Find where the given text appears and provide that cell's center as (x, y) coordinate. 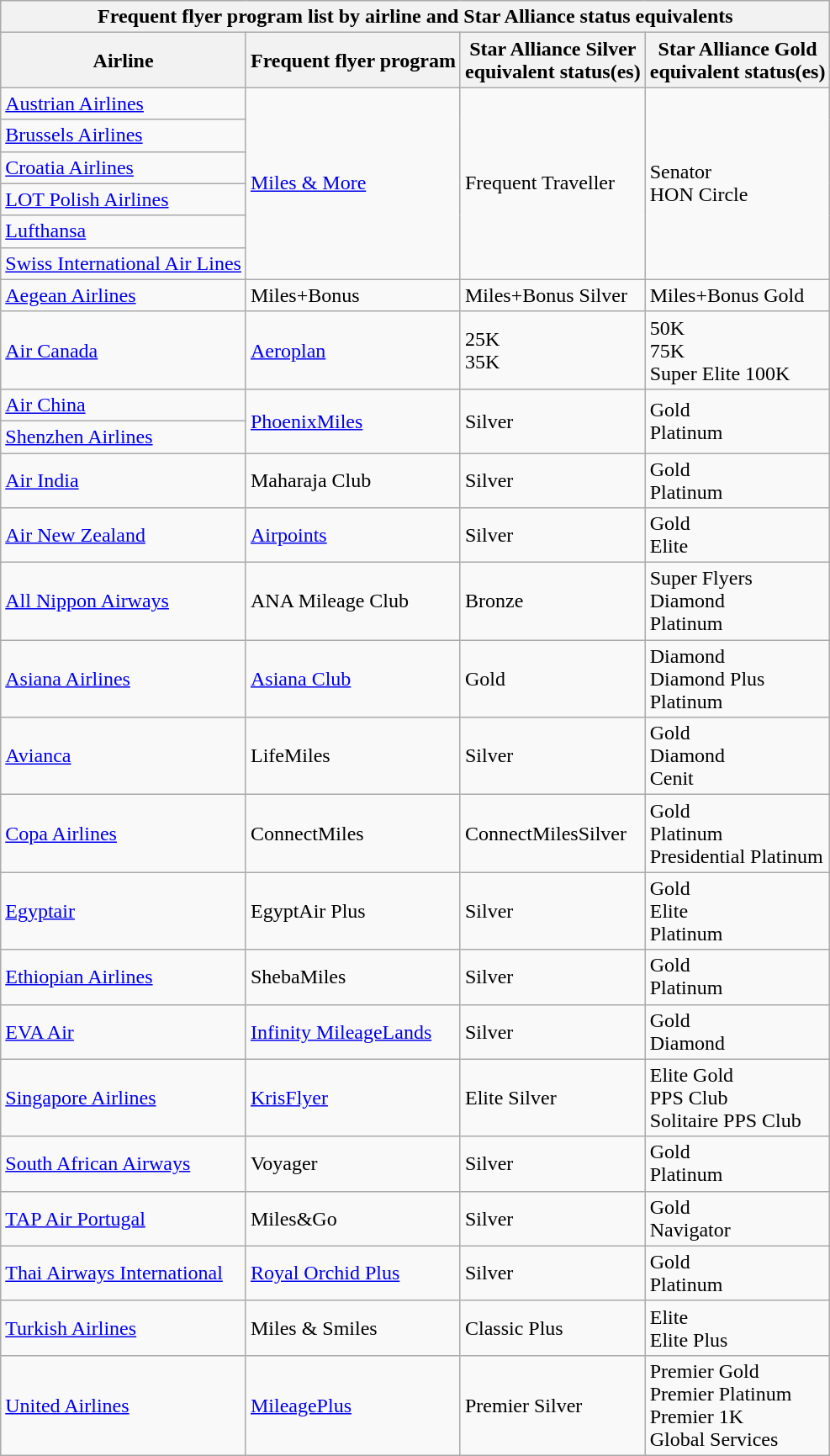
GoldDiamond (737, 1031)
Avianca (124, 756)
Croatia Airlines (124, 167)
Aeroplan (353, 350)
Asiana Airlines (124, 679)
Airpoints (353, 535)
South African Airways (124, 1164)
Miles&Go (353, 1218)
Senator HON Circle (737, 183)
DiamondDiamond PlusPlatinum (737, 679)
ConnectMilesSilver (552, 834)
TAP Air Portugal (124, 1218)
PhoenixMiles (353, 421)
Elite Silver (552, 1098)
50K75KSuper Elite 100K (737, 350)
Star Alliance Silverequivalent status(es) (552, 61)
Premier GoldPremier PlatinumPremier 1KGlobal Services (737, 1405)
Copa Airlines (124, 834)
Frequent flyer program list by airline and Star Alliance status equivalents (415, 17)
ConnectMiles (353, 834)
LifeMiles (353, 756)
Elite GoldPPS ClubSolitaire PPS Club (737, 1098)
Austrian Airlines (124, 103)
Royal Orchid Plus (353, 1273)
Classic Plus (552, 1327)
Turkish Airlines (124, 1327)
MileagePlus (353, 1405)
Lufthansa (124, 231)
EliteElite Plus (737, 1327)
All Nippon Airways (124, 601)
Egyptair (124, 911)
Frequent Traveller (552, 183)
Frequent flyer program (353, 61)
Miles & Smiles (353, 1327)
United Airlines (124, 1405)
EVA Air (124, 1031)
Miles+Bonus Silver (552, 295)
Super FlyersDiamondPlatinum (737, 601)
Air India (124, 479)
Gold (552, 679)
GoldPlatinumPresidential Platinum (737, 834)
Premier Silver (552, 1405)
ANA Mileage Club (353, 601)
Infinity MileageLands (353, 1031)
LOT Polish Airlines (124, 199)
Thai Airways International (124, 1273)
25K35K (552, 350)
Aegean Airlines (124, 295)
Ethiopian Airlines (124, 977)
GoldElitePlatinum (737, 911)
KrisFlyer (353, 1098)
Airline (124, 61)
Swiss International Air Lines (124, 263)
Maharaja Club (353, 479)
GoldElite (737, 535)
GoldDiamondCenit (737, 756)
Miles+Bonus Gold (737, 295)
EgyptAir Plus (353, 911)
Miles+Bonus (353, 295)
Star Alliance Goldequivalent status(es) (737, 61)
Shenzhen Airlines (124, 437)
ShebaMiles (353, 977)
Bronze (552, 601)
Asiana Club (353, 679)
Singapore Airlines (124, 1098)
GoldNavigator (737, 1218)
Air China (124, 405)
Brussels Airlines (124, 135)
Air New Zealand (124, 535)
Miles & More (353, 183)
Voyager (353, 1164)
Air Canada (124, 350)
